Search for the cell housing the specified text and yield its [x, y] center coordinate. 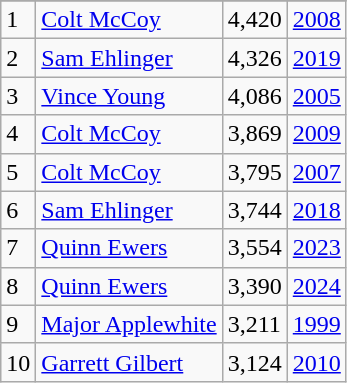
7 [18, 248]
8 [18, 286]
2009 [316, 134]
4,420 [254, 20]
2019 [316, 58]
3 [18, 96]
4,086 [254, 96]
3,795 [254, 172]
10 [18, 362]
2018 [316, 210]
2005 [316, 96]
4,326 [254, 58]
Major Applewhite [129, 324]
2024 [316, 286]
4 [18, 134]
3,390 [254, 286]
5 [18, 172]
3,869 [254, 134]
2 [18, 58]
3,554 [254, 248]
3,124 [254, 362]
1 [18, 20]
2023 [316, 248]
2008 [316, 20]
3,211 [254, 324]
Garrett Gilbert [129, 362]
2007 [316, 172]
9 [18, 324]
1999 [316, 324]
6 [18, 210]
Vince Young [129, 96]
2010 [316, 362]
3,744 [254, 210]
